Pinpoint the cell where the given text exists, returning its (x, y) midpoint coordinate. 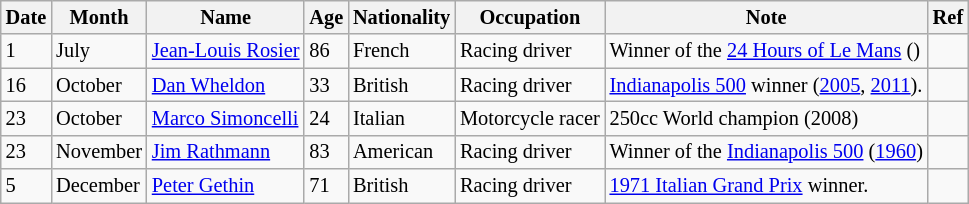
1 (26, 51)
Month (99, 17)
Age (326, 17)
86 (326, 51)
December (99, 186)
Ref (948, 17)
Motorcycle racer (530, 118)
1971 Italian Grand Prix winner. (766, 186)
16 (26, 85)
Dan Wheldon (226, 85)
Occupation (530, 17)
Winner of the 24 Hours of Le Mans () (766, 51)
July (99, 51)
83 (326, 152)
American (402, 152)
Indianapolis 500 winner (2005, 2011). (766, 85)
French (402, 51)
Nationality (402, 17)
Italian (402, 118)
Note (766, 17)
Name (226, 17)
Winner of the Indianapolis 500 (1960) (766, 152)
24 (326, 118)
71 (326, 186)
November (99, 152)
Date (26, 17)
Jean-Louis Rosier (226, 51)
Jim Rathmann (226, 152)
5 (26, 186)
33 (326, 85)
Marco Simoncelli (226, 118)
250cc World champion (2008) (766, 118)
Peter Gethin (226, 186)
